Provide the (x, y) coordinate of the cell's center where the given text is located.  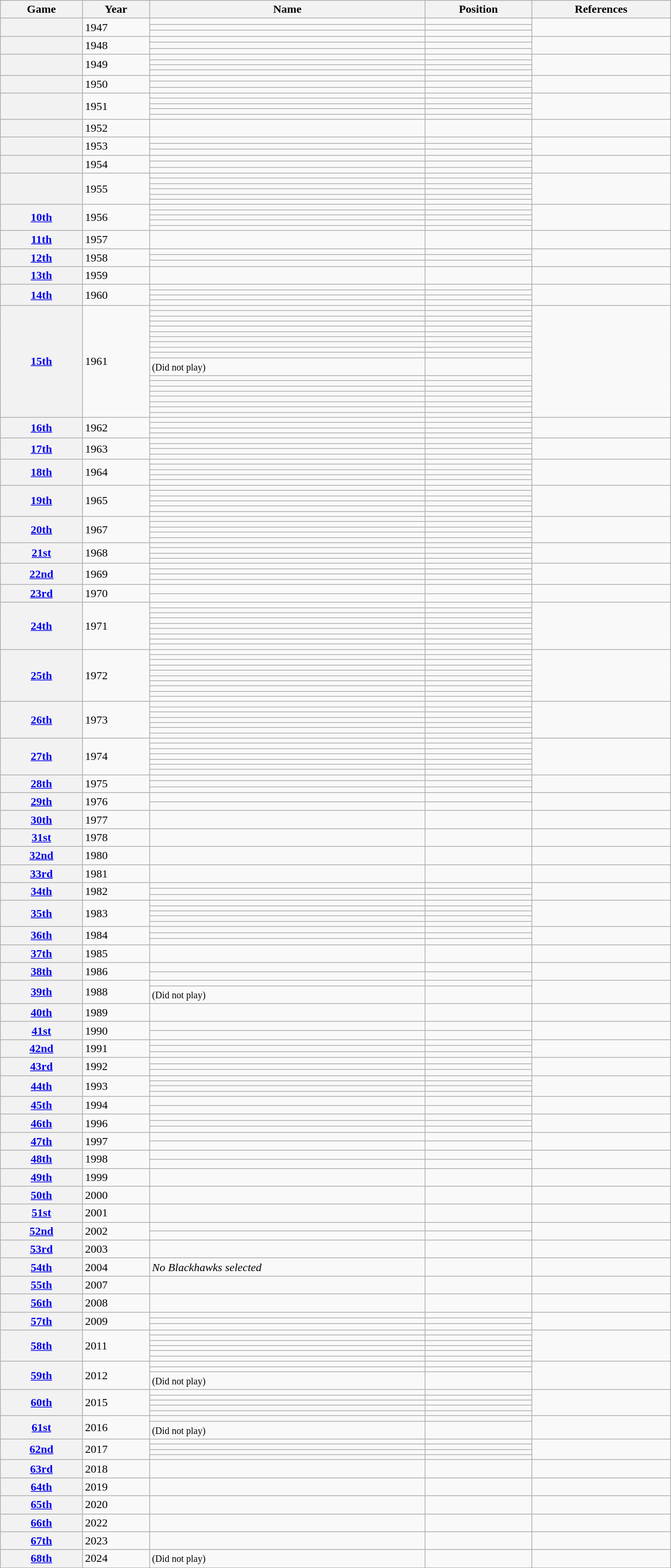
23rd (42, 593)
1984 (116, 936)
2024 (116, 1559)
58th (42, 1346)
2007 (116, 1285)
1996 (116, 1123)
29th (42, 801)
2020 (116, 1505)
38th (42, 971)
49th (42, 1177)
63rd (42, 1469)
1973 (116, 719)
21st (42, 553)
1960 (116, 295)
68th (42, 1559)
61st (42, 1427)
1957 (116, 239)
31st (42, 837)
51st (42, 1213)
1952 (116, 128)
54th (42, 1267)
34th (42, 892)
43rd (42, 1066)
1949 (116, 65)
1981 (116, 874)
15th (42, 362)
65th (42, 1505)
57th (42, 1321)
1988 (116, 992)
1947 (116, 27)
1989 (116, 1012)
55th (42, 1285)
1977 (116, 819)
1967 (116, 530)
1986 (116, 971)
1958 (116, 257)
59th (42, 1375)
Position (478, 9)
52nd (42, 1231)
1964 (116, 472)
1983 (116, 914)
17th (42, 448)
1985 (116, 953)
2018 (116, 1469)
1968 (116, 553)
1956 (116, 217)
56th (42, 1303)
1948 (116, 45)
13th (42, 276)
2004 (116, 1267)
18th (42, 472)
1962 (116, 428)
1999 (116, 1177)
No Blackhawks selected (287, 1267)
2016 (116, 1427)
20th (42, 530)
1992 (116, 1066)
1955 (116, 189)
36th (42, 936)
22nd (42, 574)
1974 (116, 756)
1998 (116, 1159)
1976 (116, 801)
67th (42, 1541)
2023 (116, 1541)
24th (42, 626)
1969 (116, 574)
2017 (116, 1450)
1997 (116, 1141)
1993 (116, 1086)
48th (42, 1159)
2009 (116, 1321)
2019 (116, 1487)
Game (42, 9)
References (601, 9)
2012 (116, 1375)
35th (42, 914)
1972 (116, 676)
50th (42, 1195)
2022 (116, 1523)
64th (42, 1487)
60th (42, 1403)
42nd (42, 1048)
2002 (116, 1231)
1954 (116, 164)
1991 (116, 1048)
1953 (116, 146)
11th (42, 239)
62nd (42, 1450)
14th (42, 295)
2003 (116, 1249)
1990 (116, 1030)
1982 (116, 892)
66th (42, 1523)
1978 (116, 837)
26th (42, 719)
39th (42, 992)
1970 (116, 593)
46th (42, 1123)
25th (42, 676)
47th (42, 1141)
1975 (116, 784)
32nd (42, 855)
10th (42, 217)
53rd (42, 1249)
1965 (116, 501)
19th (42, 501)
27th (42, 756)
1971 (116, 626)
1980 (116, 855)
44th (42, 1086)
30th (42, 819)
41st (42, 1030)
2001 (116, 1213)
2011 (116, 1346)
1961 (116, 362)
33rd (42, 874)
2008 (116, 1303)
1950 (116, 84)
12th (42, 257)
1963 (116, 448)
40th (42, 1012)
37th (42, 953)
Name (287, 9)
1951 (116, 106)
28th (42, 784)
16th (42, 428)
45th (42, 1105)
2015 (116, 1403)
2000 (116, 1195)
Year (116, 9)
1959 (116, 276)
1994 (116, 1105)
